Provide the [x, y] coordinate of the cell's center where the given text is located.  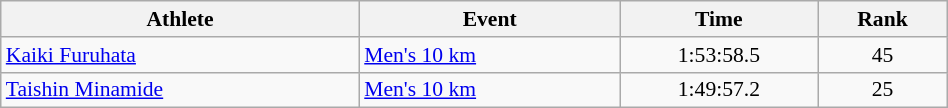
Time [719, 19]
1:53:58.5 [719, 55]
45 [883, 55]
Taishin Minamide [180, 90]
25 [883, 90]
1:49:57.2 [719, 90]
Rank [883, 19]
Athlete [180, 19]
Kaiki Furuhata [180, 55]
Event [490, 19]
